Pinpoint the cell where the given text exists, returning its [X, Y] midpoint coordinate. 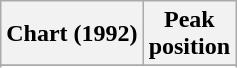
Chart (1992) [72, 34]
Peakposition [189, 34]
